Extract the (X, Y) coordinate from the center of the cell holding the provided text.  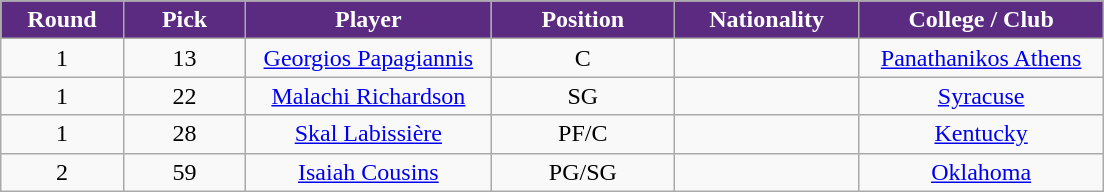
Panathanikos Athens (982, 58)
Round (62, 20)
Position (583, 20)
SG (583, 96)
Malachi Richardson (368, 96)
Nationality (767, 20)
Isaiah Cousins (368, 172)
Kentucky (982, 134)
PF/C (583, 134)
Pick (184, 20)
Syracuse (982, 96)
2 (62, 172)
Georgios Papagiannis (368, 58)
PG/SG (583, 172)
College / Club (982, 20)
C (583, 58)
59 (184, 172)
Oklahoma (982, 172)
13 (184, 58)
Player (368, 20)
28 (184, 134)
Skal Labissière (368, 134)
22 (184, 96)
